Pinpoint the cell where the given text exists, returning its [x, y] midpoint coordinate. 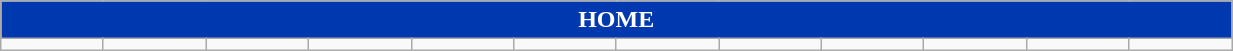
HOME [616, 20]
